Extract the [X, Y] coordinate from the center of the cell holding the provided text.  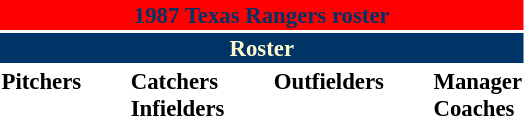
1987 Texas Rangers roster [262, 15]
Roster [262, 48]
